Identify which cell holds the provided text, then report its (x, y) central coordinate. 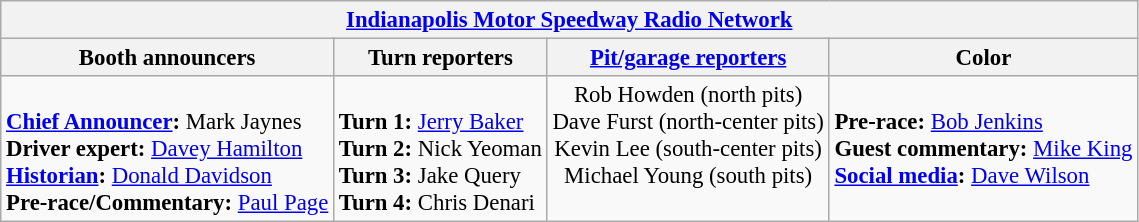
Pit/garage reporters (688, 58)
Chief Announcer: Mark Jaynes Driver expert: Davey Hamilton Historian: Donald Davidson Pre-race/Commentary: Paul Page (168, 149)
Pre-race: Bob Jenkins Guest commentary: Mike King Social media: Dave Wilson (984, 149)
Booth announcers (168, 58)
Indianapolis Motor Speedway Radio Network (570, 20)
Rob Howden (north pits)Dave Furst (north-center pits)Kevin Lee (south-center pits)Michael Young (south pits) (688, 149)
Color (984, 58)
Turn 1: Jerry Baker Turn 2: Nick Yeoman Turn 3: Jake Query Turn 4: Chris Denari (441, 149)
Turn reporters (441, 58)
